Determine the [X, Y] coordinate at the center of the cell enclosing the given text.  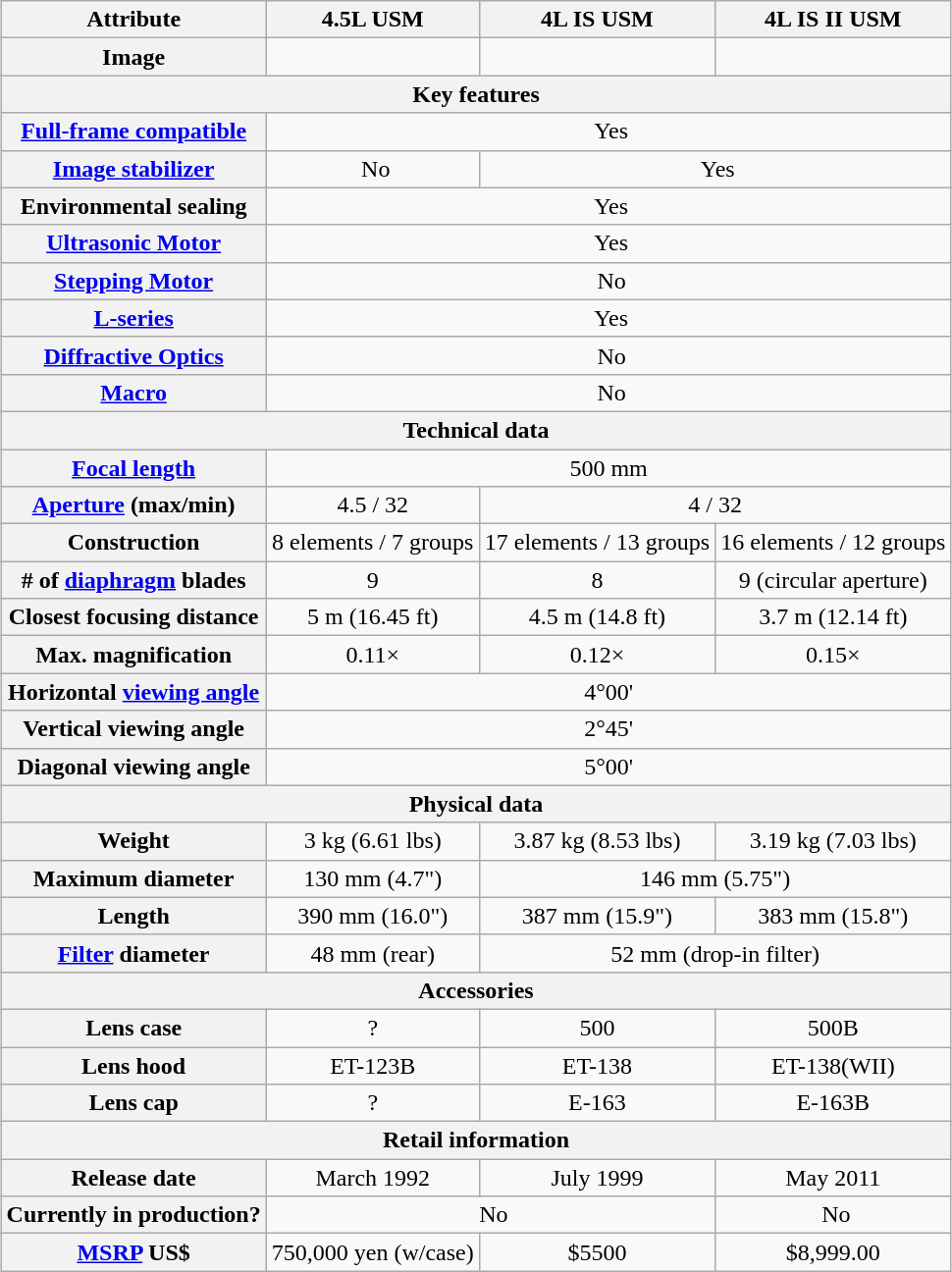
3.7 m (12.14 ft) [833, 617]
8 [597, 580]
146 mm (5.75") [714, 878]
$8,999.00 [833, 1252]
Stepping Motor [133, 281]
0.15× [833, 655]
July 1999 [597, 1178]
Closest focusing distance [133, 617]
387 mm (15.9") [597, 916]
130 mm (4.7") [373, 878]
3.87 kg (8.53 lbs) [597, 841]
Construction [133, 543]
Physical data [476, 804]
5 m (16.45 ft) [373, 617]
500 mm [608, 468]
Max. magnification [133, 655]
L-series [133, 318]
ET-138 [597, 1065]
2°45' [608, 729]
Maximum diameter [133, 878]
Ultrasonic Motor [133, 243]
ET-123B [373, 1065]
Image stabilizer [133, 169]
Aperture (max/min) [133, 505]
Focal length [133, 468]
Diagonal viewing angle [133, 767]
390 mm (16.0") [373, 916]
52 mm (drop-in filter) [714, 953]
Filter diameter [133, 953]
# of diaphragm blades [133, 580]
4L IS II USM [833, 20]
Full-frame compatible [133, 132]
Length [133, 916]
Attribute [133, 20]
17 elements / 13 groups [597, 543]
Lens cap [133, 1103]
9 (circular aperture) [833, 580]
Vertical viewing angle [133, 729]
Horizontal viewing angle [133, 692]
Image [133, 57]
4 / 32 [714, 505]
Currently in production? [133, 1215]
4°00' [608, 692]
$5500 [597, 1252]
0.12× [597, 655]
3 kg (6.61 lbs) [373, 841]
3.19 kg (7.03 lbs) [833, 841]
48 mm (rear) [373, 953]
500 [597, 1028]
Release date [133, 1178]
May 2011 [833, 1178]
Technical data [476, 430]
4.5 / 32 [373, 505]
Key features [476, 94]
Accessories [476, 990]
Environmental sealing [133, 206]
4.5L USM [373, 20]
383 mm (15.8") [833, 916]
750,000 yen (w/case) [373, 1252]
4L IS USM [597, 20]
4.5 m (14.8 ft) [597, 617]
Lens case [133, 1028]
0.11× [373, 655]
Lens hood [133, 1065]
Weight [133, 841]
16 elements / 12 groups [833, 543]
8 elements / 7 groups [373, 543]
March 1992 [373, 1178]
E-163 [597, 1103]
Macro [133, 393]
9 [373, 580]
E-163B [833, 1103]
5°00' [608, 767]
ET-138(WII) [833, 1065]
MSRP US$ [133, 1252]
Retail information [476, 1140]
Diffractive Optics [133, 355]
500B [833, 1028]
